Detect which cell encompasses the target text, then output its (X, Y) center coordinate. 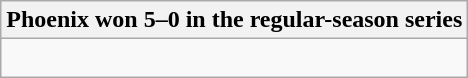
Phoenix won 5–0 in the regular-season series (234, 20)
